Detect which cell encompasses the target text, then output its [X, Y] center coordinate. 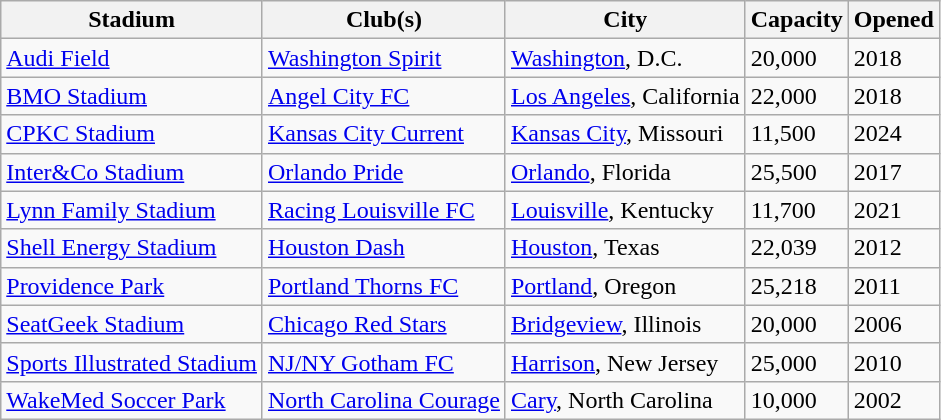
2010 [894, 362]
BMO Stadium [132, 96]
NJ/NY Gotham FC [384, 362]
Chicago Red Stars [384, 324]
25,218 [796, 286]
CPKC Stadium [132, 134]
Louisville, Kentucky [625, 210]
Portland, Oregon [625, 286]
10,000 [796, 400]
2017 [894, 172]
Washington, D.C. [625, 58]
Orlando, Florida [625, 172]
2021 [894, 210]
Kansas City, Missouri [625, 134]
11,700 [796, 210]
Capacity [796, 20]
Racing Louisville FC [384, 210]
Portland Thorns FC [384, 286]
2024 [894, 134]
Inter&Co Stadium [132, 172]
North Carolina Courage [384, 400]
Stadium [132, 20]
2006 [894, 324]
11,500 [796, 134]
Providence Park [132, 286]
Club(s) [384, 20]
Audi Field [132, 58]
Cary, North Carolina [625, 400]
City [625, 20]
25,500 [796, 172]
Orlando Pride [384, 172]
Shell Energy Stadium [132, 248]
Sports Illustrated Stadium [132, 362]
Washington Spirit [384, 58]
25,000 [796, 362]
22,000 [796, 96]
Kansas City Current [384, 134]
Los Angeles, California [625, 96]
Angel City FC [384, 96]
Houston Dash [384, 248]
Bridgeview, Illinois [625, 324]
2012 [894, 248]
Harrison, New Jersey [625, 362]
2002 [894, 400]
Lynn Family Stadium [132, 210]
Houston, Texas [625, 248]
2011 [894, 286]
WakeMed Soccer Park [132, 400]
SeatGeek Stadium [132, 324]
Opened [894, 20]
22,039 [796, 248]
